Identify which cell holds the provided text, then report its (X, Y) central coordinate. 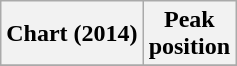
Peakposition (189, 34)
Chart (2014) (72, 34)
